Provide the [X, Y] coordinate of the cell's center where the given text is located.  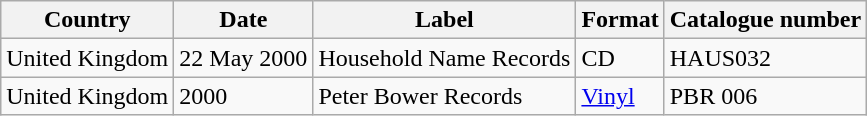
22 May 2000 [244, 58]
Catalogue number [765, 20]
Vinyl [620, 96]
2000 [244, 96]
PBR 006 [765, 96]
CD [620, 58]
HAUS032 [765, 58]
Country [88, 20]
Label [444, 20]
Household Name Records [444, 58]
Peter Bower Records [444, 96]
Format [620, 20]
Date [244, 20]
